Output the [x, y] coordinate of the center of the cell containing the given text.  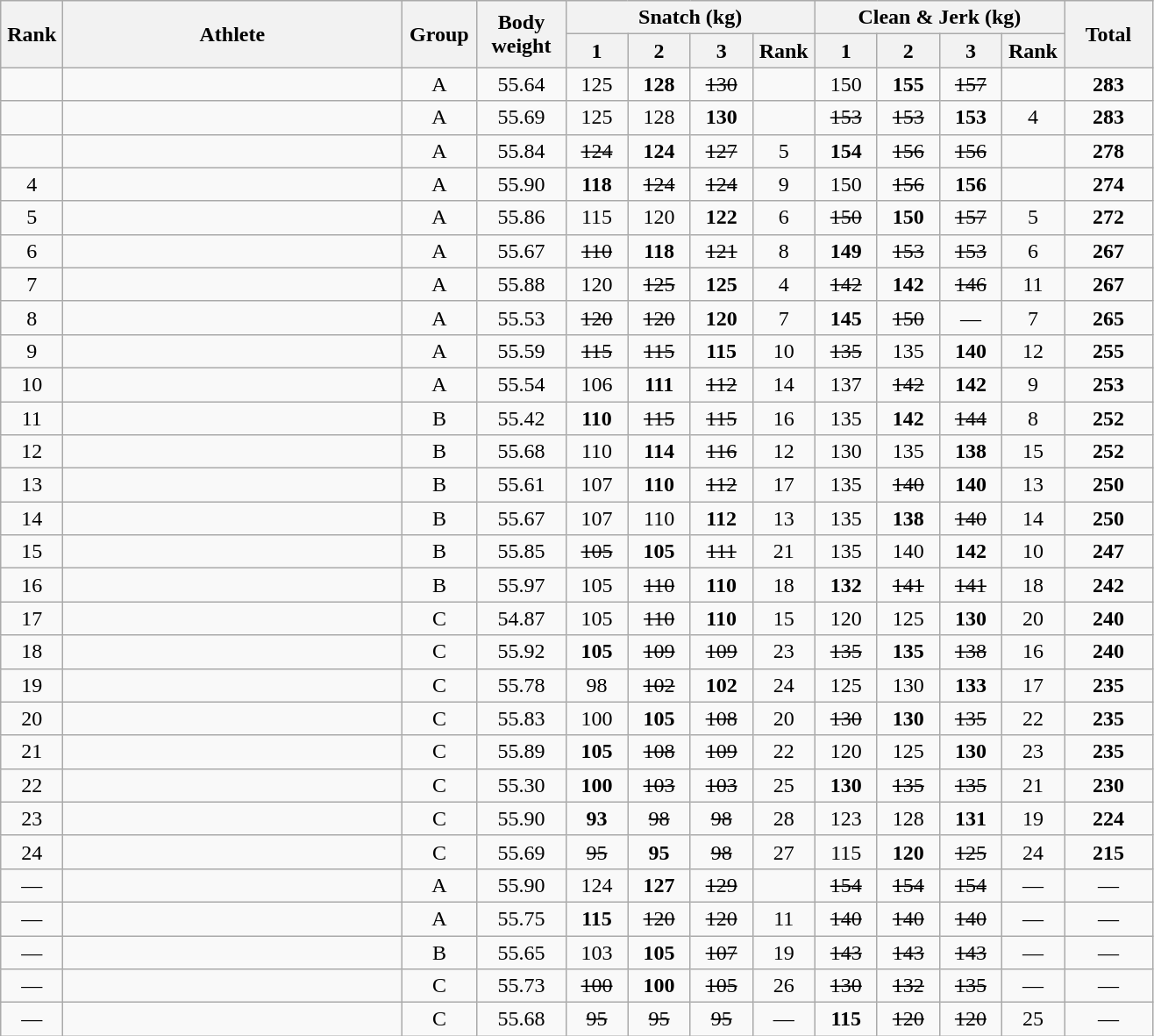
265 [1108, 318]
55.86 [521, 218]
55.73 [521, 986]
55.89 [521, 752]
55.61 [521, 485]
55.75 [521, 918]
123 [845, 818]
55.92 [521, 652]
114 [659, 452]
272 [1108, 218]
278 [1108, 151]
137 [845, 384]
116 [721, 452]
121 [721, 251]
149 [845, 251]
146 [970, 284]
145 [845, 318]
Group [439, 34]
144 [970, 418]
Clean & Jerk (kg) [939, 18]
274 [1108, 184]
27 [784, 852]
55.42 [521, 418]
93 [596, 818]
131 [970, 818]
55.78 [521, 685]
Snatch (kg) [690, 18]
224 [1108, 818]
133 [970, 685]
242 [1108, 585]
55.84 [521, 151]
26 [784, 986]
55.30 [521, 785]
55.53 [521, 318]
55.88 [521, 284]
55.54 [521, 384]
155 [908, 84]
55.59 [521, 351]
Body weight [521, 34]
129 [721, 885]
253 [1108, 384]
55.83 [521, 718]
247 [1108, 552]
Total [1108, 34]
54.87 [521, 618]
55.97 [521, 585]
55.65 [521, 952]
215 [1108, 852]
255 [1108, 351]
Athlete [232, 34]
106 [596, 384]
230 [1108, 785]
55.64 [521, 84]
55.85 [521, 552]
28 [784, 818]
122 [721, 218]
